Determine the [X, Y] coordinate at the center of the cell enclosing the given text.  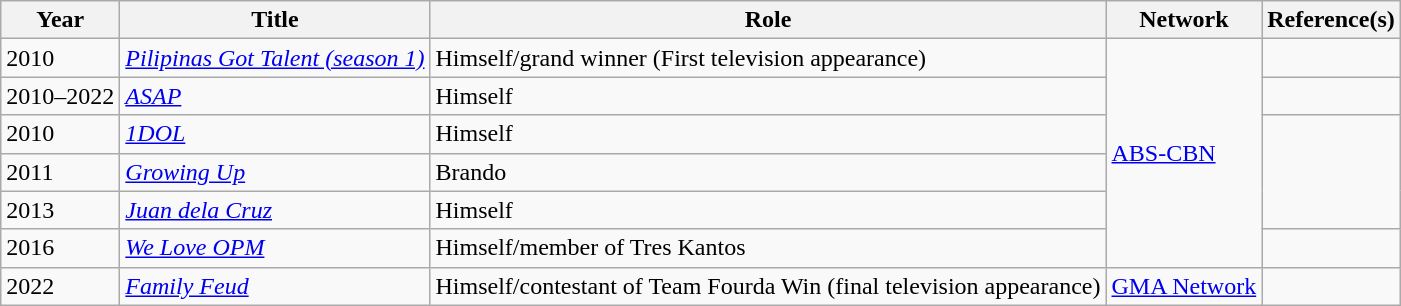
Himself/contestant of Team Fourda Win (final television appearance) [768, 286]
Family Feud [275, 286]
ASAP [275, 96]
Brando [768, 172]
Growing Up [275, 172]
Title [275, 20]
2011 [60, 172]
Role [768, 20]
Reference(s) [1332, 20]
Pilipinas Got Talent (season 1) [275, 58]
2013 [60, 210]
ABS-CBN [1184, 153]
We Love OPM [275, 248]
Himself/member of Tres Kantos [768, 248]
2010–2022 [60, 96]
2022 [60, 286]
Year [60, 20]
Juan dela Cruz [275, 210]
Himself/grand winner (First television appearance) [768, 58]
2016 [60, 248]
Network [1184, 20]
1DOL [275, 134]
GMA Network [1184, 286]
